Return the [x, y] coordinate for the center point of the cell that contains the specified text.  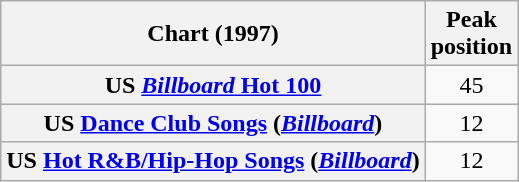
Peakposition [471, 34]
US Billboard Hot 100 [213, 85]
US Dance Club Songs (Billboard) [213, 123]
45 [471, 85]
US Hot R&B/Hip-Hop Songs (Billboard) [213, 161]
Chart (1997) [213, 34]
